Provide the [x, y] coordinate of the cell's center where the given text is located.  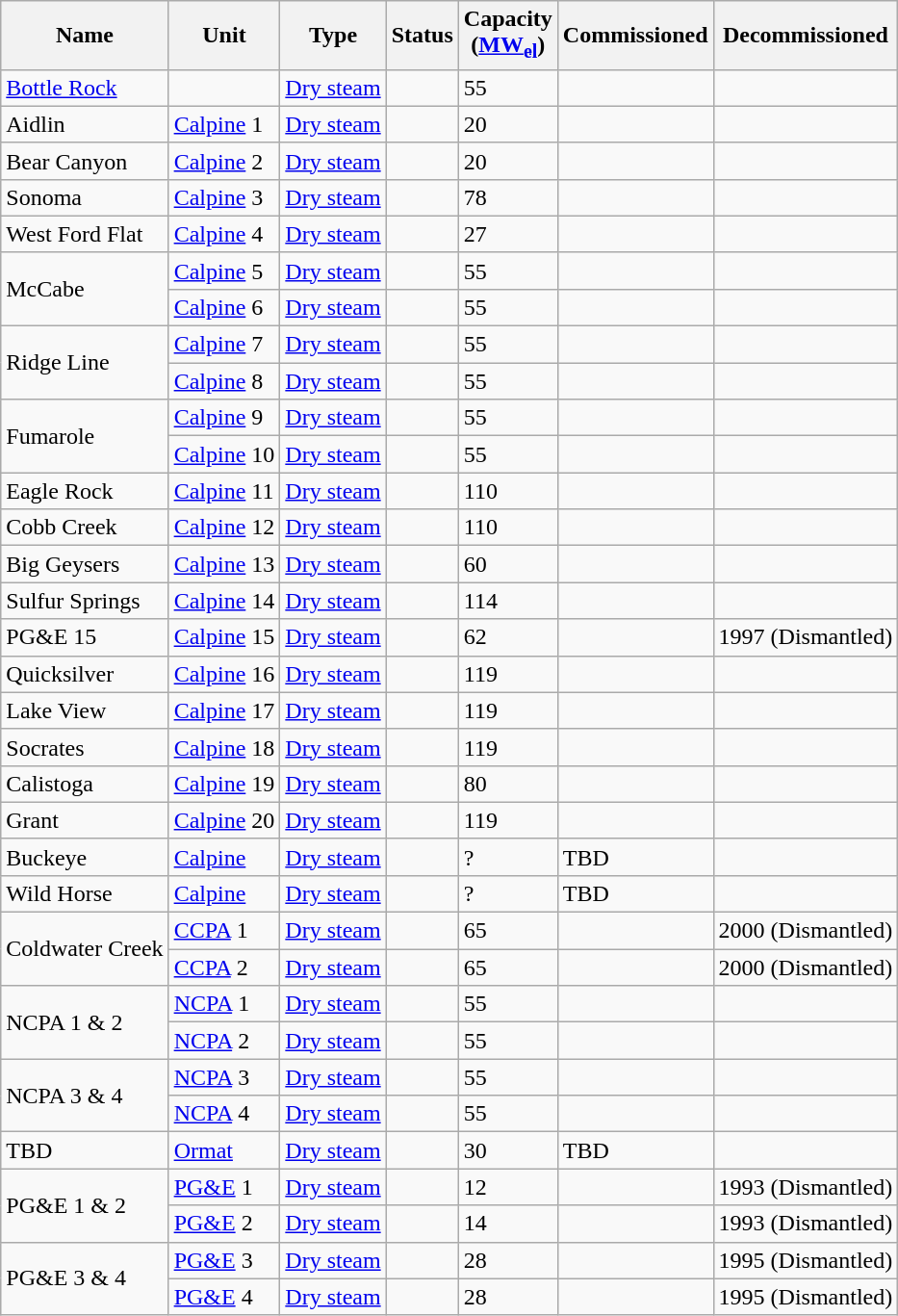
Calpine 14 [224, 601]
Calpine 5 [224, 271]
PG&E 4 [224, 1297]
Lake View [85, 710]
Decommissioned [806, 35]
Sulfur Springs [85, 601]
PG&E 2 [224, 1224]
Bear Canyon [85, 161]
Calpine 3 [224, 197]
30 [508, 1150]
114 [508, 601]
62 [508, 637]
Calpine 11 [224, 491]
NCPA 1 & 2 [85, 1022]
80 [508, 784]
Grant [85, 820]
PG&E 15 [85, 637]
Calpine 1 [224, 124]
CCPA 1 [224, 931]
14 [508, 1224]
Capacity(MWel) [508, 35]
PG&E 3 & 4 [85, 1278]
Bottle Rock [85, 88]
NCPA 3 [224, 1077]
PG&E 3 [224, 1260]
NCPA 4 [224, 1114]
Eagle Rock [85, 491]
Calpine 2 [224, 161]
Unit [224, 35]
Calistoga [85, 784]
PG&E 1 [224, 1187]
Calpine 12 [224, 528]
60 [508, 564]
CCPA 2 [224, 968]
Socrates [85, 747]
Wild Horse [85, 893]
Calpine 6 [224, 307]
Type [333, 35]
Calpine 7 [224, 345]
Buckeye [85, 857]
Aidlin [85, 124]
PG&E 1 & 2 [85, 1205]
Cobb Creek [85, 528]
78 [508, 197]
Big Geysers [85, 564]
NCPA 2 [224, 1041]
12 [508, 1187]
Calpine 8 [224, 381]
Coldwater Creek [85, 949]
Calpine 13 [224, 564]
Calpine 15 [224, 637]
Calpine 20 [224, 820]
Ridge Line [85, 363]
Calpine 17 [224, 710]
NCPA 1 [224, 1004]
West Ford Flat [85, 234]
Calpine 16 [224, 674]
Fumarole [85, 436]
1997 (Dismantled) [806, 637]
NCPA 3 & 4 [85, 1096]
27 [508, 234]
Calpine 4 [224, 234]
Calpine 9 [224, 418]
Status [422, 35]
Quicksilver [85, 674]
Calpine 19 [224, 784]
Commissioned [635, 35]
Sonoma [85, 197]
Calpine 18 [224, 747]
Name [85, 35]
Calpine 10 [224, 454]
McCabe [85, 289]
Ormat [224, 1150]
